Provide the (x, y) coordinate of the cell's center where the given text is located.  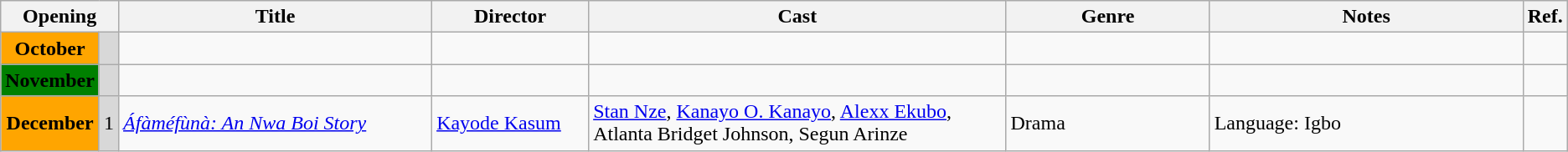
Ref. (1545, 17)
Kayode Kasum (511, 124)
Language: Igbo (1366, 124)
October (50, 48)
Title (276, 17)
1 (109, 124)
Director (511, 17)
Drama (1107, 124)
Áfàméfùnà: An Nwa Boi Story (276, 124)
Stan Nze, Kanayo O. Kanayo, Alexx Ekubo, Atlanta Bridget Johnson, Segun Arinze (797, 124)
Cast (797, 17)
December (50, 124)
Notes (1366, 17)
Opening (60, 17)
November (50, 80)
Genre (1107, 17)
